Identify which cell holds the provided text, then report its (X, Y) central coordinate. 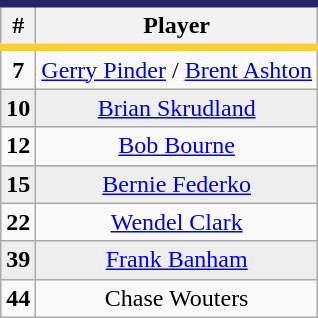
44 (18, 298)
Bob Bourne (177, 146)
10 (18, 108)
Bernie Federko (177, 184)
Player (177, 26)
7 (18, 68)
# (18, 26)
Brian Skrudland (177, 108)
Wendel Clark (177, 222)
22 (18, 222)
12 (18, 146)
Chase Wouters (177, 298)
Frank Banham (177, 260)
15 (18, 184)
39 (18, 260)
Gerry Pinder / Brent Ashton (177, 68)
